Determine the [x, y] coordinate at the center of the cell enclosing the given text.  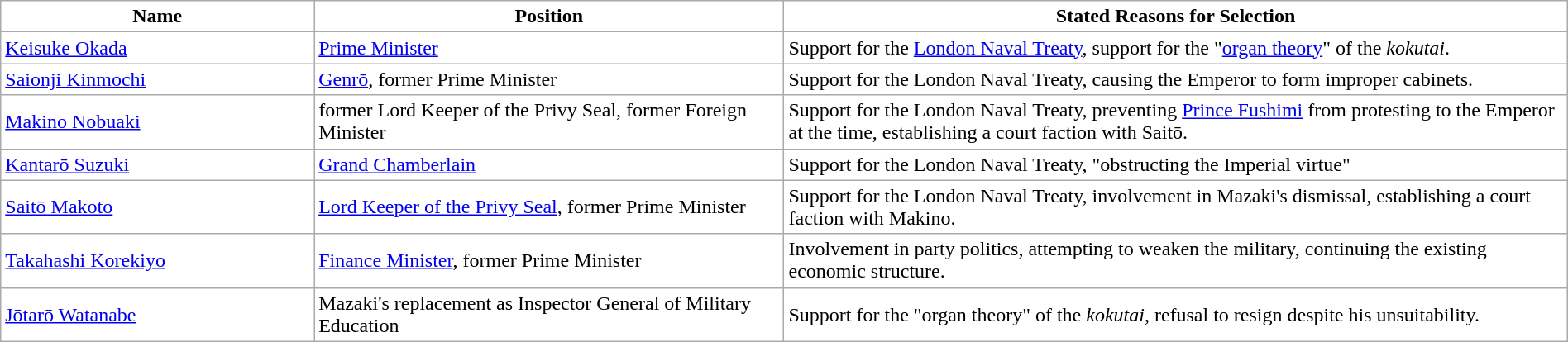
Takahashi Korekiyo [157, 261]
Support for the London Naval Treaty, involvement in Mazaki's dismissal, establishing a court faction with Makino. [1176, 207]
Kantarō Suzuki [157, 164]
Support for the London Naval Treaty, preventing Prince Fushimi from protesting to the Emperor at the time, establishing a court faction with Saitō. [1176, 122]
Saionji Kinmochi [157, 79]
Name [157, 17]
Mazaki's replacement as Inspector General of Military Education [549, 314]
Position [549, 17]
Keisuke Okada [157, 48]
Support for the London Naval Treaty, support for the "organ theory" of the kokutai. [1176, 48]
Prime Minister [549, 48]
Stated Reasons for Selection [1176, 17]
Support for the "organ theory" of the kokutai, refusal to resign despite his unsuitability. [1176, 314]
Saitō Makoto [157, 207]
Grand Chamberlain [549, 164]
former Lord Keeper of the Privy Seal, former Foreign Minister [549, 122]
Support for the London Naval Treaty, causing the Emperor to form improper cabinets. [1176, 79]
Genrō, former Prime Minister [549, 79]
Support for the London Naval Treaty, "obstructing the Imperial virtue" [1176, 164]
Finance Minister, former Prime Minister [549, 261]
Makino Nobuaki [157, 122]
Involvement in party politics, attempting to weaken the military, continuing the existing economic structure. [1176, 261]
Lord Keeper of the Privy Seal, former Prime Minister [549, 207]
Jōtarō Watanabe [157, 314]
